Return (x, y) of the center of cell containing provided text 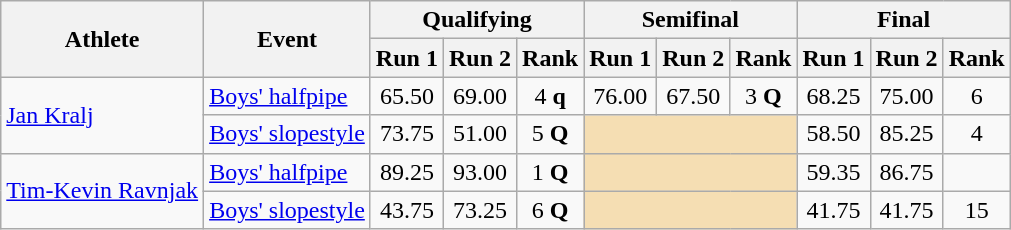
85.25 (906, 134)
6 Q (550, 210)
1 Q (550, 172)
43.75 (406, 210)
89.25 (406, 172)
67.50 (694, 96)
75.00 (906, 96)
Tim-Kevin Ravnjak (102, 191)
68.25 (834, 96)
5 Q (550, 134)
73.25 (480, 210)
51.00 (480, 134)
Semifinal (690, 20)
4 (976, 134)
69.00 (480, 96)
3 Q (764, 96)
86.75 (906, 172)
65.50 (406, 96)
Final (904, 20)
73.75 (406, 134)
Qualifying (476, 20)
93.00 (480, 172)
6 (976, 96)
76.00 (620, 96)
Athlete (102, 39)
59.35 (834, 172)
Event (288, 39)
15 (976, 210)
4 q (550, 96)
Jan Kralj (102, 115)
58.50 (834, 134)
